Identify which cell holds the provided text, then report its (x, y) central coordinate. 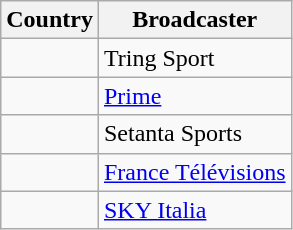
Prime (194, 96)
Country (50, 20)
Setanta Sports (194, 134)
Tring Sport (194, 58)
Broadcaster (194, 20)
SKY Italia (194, 210)
France Télévisions (194, 172)
